Locate the cell with the specified text and output its [X, Y] center coordinate. 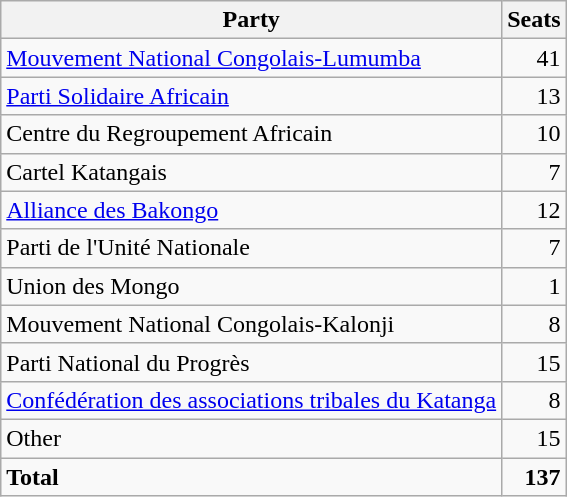
Mouvement National Congolais-Kalonji [252, 324]
Centre du Regroupement Africain [252, 134]
13 [534, 96]
137 [534, 477]
Parti de l'Unité Nationale [252, 248]
Mouvement National Congolais-Lumumba [252, 58]
Other [252, 438]
10 [534, 134]
12 [534, 210]
Seats [534, 20]
Alliance des Bakongo [252, 210]
Union des Mongo [252, 286]
Party [252, 20]
Total [252, 477]
Parti Solidaire Africain [252, 96]
41 [534, 58]
1 [534, 286]
Confédération des associations tribales du Katanga [252, 400]
Cartel Katangais [252, 172]
Parti National du Progrès [252, 362]
